Output the [x, y] coordinate of the center of the cell containing the given text.  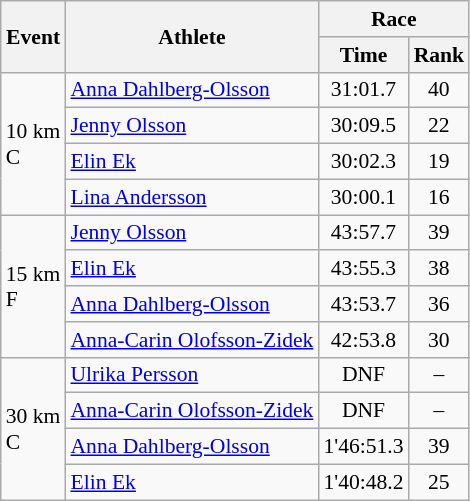
Race [394, 19]
38 [440, 269]
43:53.7 [363, 304]
Time [363, 55]
30 [440, 340]
30:00.1 [363, 197]
16 [440, 197]
1'40:48.2 [363, 482]
30:09.5 [363, 126]
15 km F [34, 286]
19 [440, 162]
22 [440, 126]
25 [440, 482]
Athlete [192, 36]
30 km C [34, 428]
Rank [440, 55]
30:02.3 [363, 162]
43:57.7 [363, 233]
43:55.3 [363, 269]
40 [440, 90]
36 [440, 304]
Ulrika Persson [192, 375]
42:53.8 [363, 340]
31:01.7 [363, 90]
Lina Andersson [192, 197]
10 km C [34, 143]
1'46:51.3 [363, 447]
Event [34, 36]
